Return the [x, y] coordinate for the center point of the cell that contains the specified text.  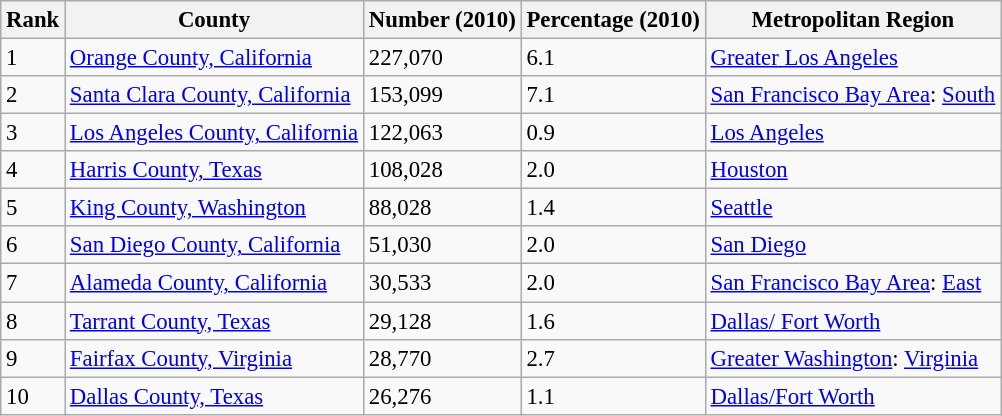
San Francisco Bay Area: South [852, 95]
227,070 [442, 58]
San Diego [852, 245]
10 [33, 396]
Metropolitan Region [852, 20]
Greater Los Angeles [852, 58]
Greater Washington: Virginia [852, 358]
51,030 [442, 245]
1.4 [613, 208]
7.1 [613, 95]
Harris County, Texas [214, 170]
30,533 [442, 283]
County [214, 20]
122,063 [442, 133]
Alameda County, California [214, 283]
San Francisco Bay Area: East [852, 283]
29,128 [442, 321]
108,028 [442, 170]
Santa Clara County, California [214, 95]
Los Angeles County, California [214, 133]
Los Angeles [852, 133]
Number (2010) [442, 20]
Seattle [852, 208]
Rank [33, 20]
1 [33, 58]
Orange County, California [214, 58]
San Diego County, California [214, 245]
Dallas County, Texas [214, 396]
Tarrant County, Texas [214, 321]
26,276 [442, 396]
8 [33, 321]
5 [33, 208]
6 [33, 245]
2 [33, 95]
1.1 [613, 396]
Dallas/ Fort Worth [852, 321]
6.1 [613, 58]
3 [33, 133]
88,028 [442, 208]
4 [33, 170]
2.7 [613, 358]
28,770 [442, 358]
King County, Washington [214, 208]
9 [33, 358]
1.6 [613, 321]
Fairfax County, Virginia [214, 358]
153,099 [442, 95]
Dallas/Fort Worth [852, 396]
Houston [852, 170]
0.9 [613, 133]
7 [33, 283]
Percentage (2010) [613, 20]
